Provide the (x, y) coordinate of the cell's center where the given text is located.  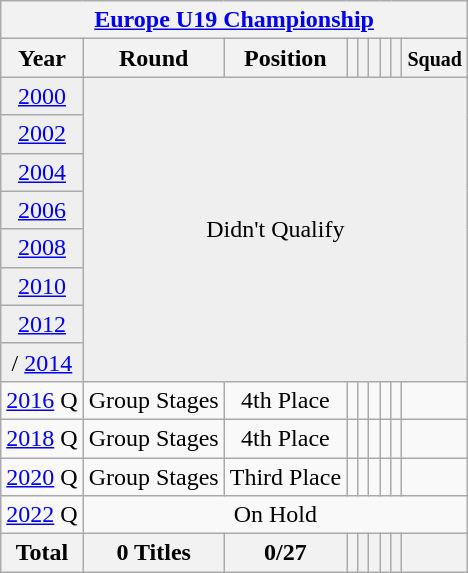
/ 2014 (42, 362)
Year (42, 58)
2000 (42, 96)
Squad (435, 58)
2012 (42, 324)
2010 (42, 286)
Third Place (285, 477)
0 Titles (154, 553)
Total (42, 553)
2008 (42, 248)
2022 Q (42, 515)
2006 (42, 210)
On Hold (275, 515)
0/27 (285, 553)
2002 (42, 134)
Europe U19 Championship (234, 20)
2016 Q (42, 400)
2004 (42, 172)
2020 Q (42, 477)
Round (154, 58)
Position (285, 58)
Didn't Qualify (275, 229)
2018 Q (42, 438)
